Detect which cell encompasses the target text, then output its [x, y] center coordinate. 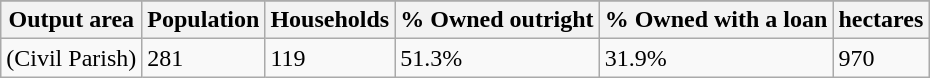
970 [881, 58]
% Owned outright [497, 20]
119 [330, 58]
(Civil Parish) [72, 58]
% Owned with a loan [716, 20]
51.3% [497, 58]
hectares [881, 20]
Output area [72, 20]
31.9% [716, 58]
Population [204, 20]
281 [204, 58]
Households [330, 20]
